Locate the cell with the specified text and output its [x, y] center coordinate. 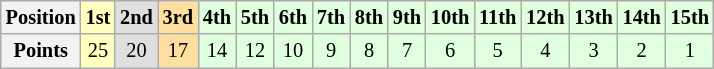
10 [293, 51]
6th [293, 17]
1 [690, 51]
1st [98, 17]
3 [593, 51]
6 [450, 51]
14 [217, 51]
4th [217, 17]
7 [407, 51]
12th [545, 17]
15th [690, 17]
Points [41, 51]
11th [498, 17]
4 [545, 51]
7th [331, 17]
8th [369, 17]
10th [450, 17]
17 [178, 51]
13th [593, 17]
14th [642, 17]
5 [498, 51]
2nd [136, 17]
8 [369, 51]
Position [41, 17]
12 [255, 51]
9 [331, 51]
9th [407, 17]
25 [98, 51]
2 [642, 51]
3rd [178, 17]
20 [136, 51]
5th [255, 17]
